Capture the cell that displays the provided text and extract its [X, Y] central coordinate. 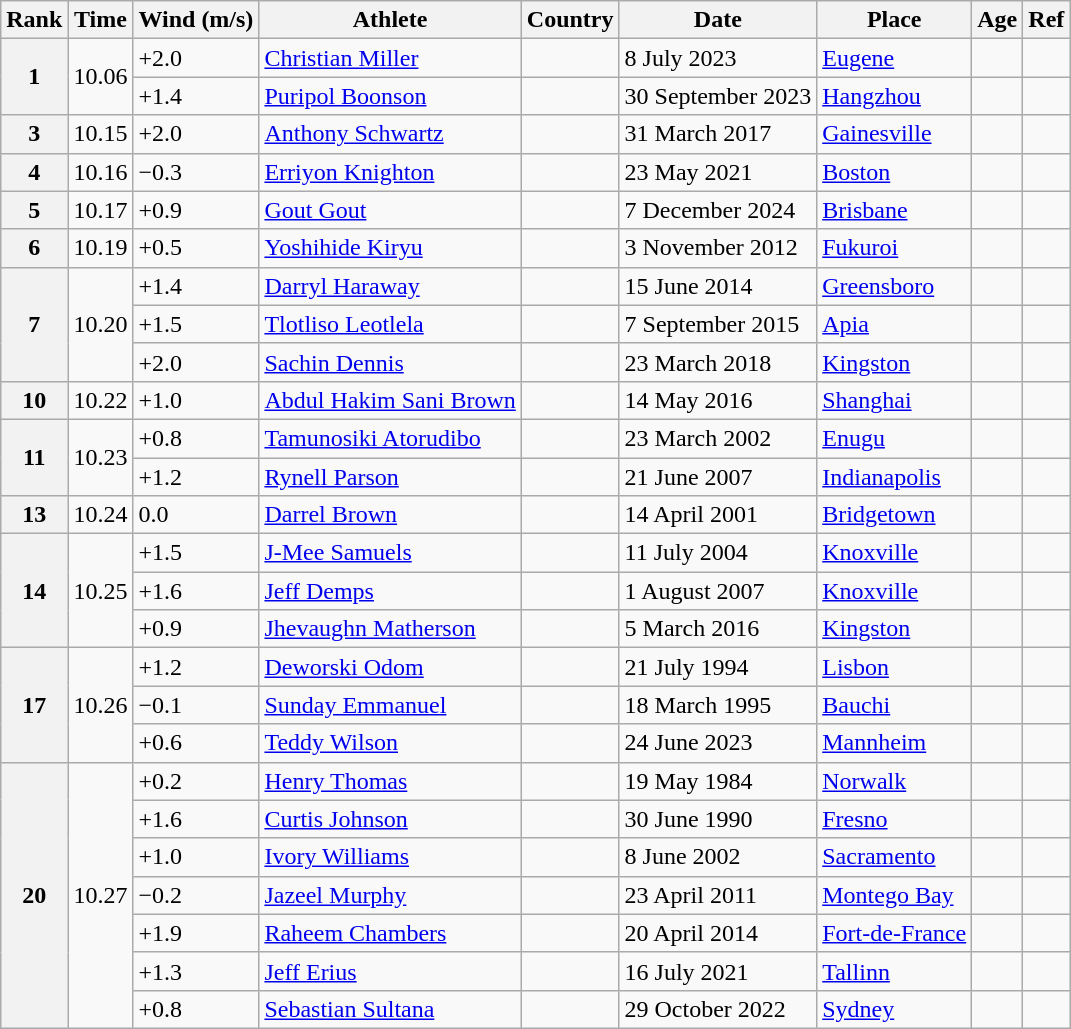
Deworski Odom [390, 667]
10.16 [100, 172]
−0.1 [196, 705]
Bridgetown [894, 515]
10 [34, 400]
24 June 2023 [718, 743]
10.06 [100, 77]
30 June 1990 [718, 819]
Norwalk [894, 781]
Lisbon [894, 667]
Athlete [390, 20]
23 March 2002 [718, 438]
Sachin Dennis [390, 362]
11 July 2004 [718, 553]
Sacramento [894, 857]
Enugu [894, 438]
Jhevaughn Matherson [390, 629]
Fort-de-France [894, 933]
Teddy Wilson [390, 743]
19 May 1984 [718, 781]
Hangzhou [894, 96]
Place [894, 20]
0.0 [196, 515]
Jazeel Murphy [390, 895]
Apia [894, 324]
Fukuroi [894, 248]
Darrel Brown [390, 515]
10.19 [100, 248]
7 December 2024 [718, 210]
17 [34, 705]
Christian Miller [390, 58]
8 June 2002 [718, 857]
Age [998, 20]
+0.5 [196, 248]
Gout Gout [390, 210]
Bauchi [894, 705]
J-Mee Samuels [390, 553]
10.26 [100, 705]
Jeff Demps [390, 591]
13 [34, 515]
+1.9 [196, 933]
10.23 [100, 457]
15 June 2014 [718, 286]
+0.2 [196, 781]
4 [34, 172]
Erriyon Knighton [390, 172]
Darryl Haraway [390, 286]
Rynell Parson [390, 477]
Yoshihide Kiryu [390, 248]
18 March 1995 [718, 705]
Brisbane [894, 210]
Raheem Chambers [390, 933]
−0.3 [196, 172]
Mannheim [894, 743]
5 March 2016 [718, 629]
Tlotliso Leotlela [390, 324]
Eugene [894, 58]
Greensboro [894, 286]
Jeff Erius [390, 971]
20 April 2014 [718, 933]
Country [570, 20]
3 [34, 134]
10.22 [100, 400]
23 April 2011 [718, 895]
Indianapolis [894, 477]
Tamunosiki Atorudibo [390, 438]
Ref [1046, 20]
10.17 [100, 210]
3 November 2012 [718, 248]
14 May 2016 [718, 400]
1 [34, 77]
10.25 [100, 591]
21 July 1994 [718, 667]
Curtis Johnson [390, 819]
14 [34, 591]
Anthony Schwartz [390, 134]
31 March 2017 [718, 134]
Sydney [894, 1009]
Time [100, 20]
Henry Thomas [390, 781]
21 June 2007 [718, 477]
1 August 2007 [718, 591]
Fresno [894, 819]
Ivory Williams [390, 857]
8 July 2023 [718, 58]
16 July 2021 [718, 971]
Shanghai [894, 400]
10.20 [100, 324]
Tallinn [894, 971]
Sunday Emmanuel [390, 705]
Boston [894, 172]
+0.6 [196, 743]
Date [718, 20]
+1.3 [196, 971]
10.27 [100, 895]
Sebastian Sultana [390, 1009]
14 April 2001 [718, 515]
7 [34, 324]
7 September 2015 [718, 324]
23 March 2018 [718, 362]
Puripol Boonson [390, 96]
Abdul Hakim Sani Brown [390, 400]
Rank [34, 20]
−0.2 [196, 895]
5 [34, 210]
Wind (m/s) [196, 20]
6 [34, 248]
20 [34, 895]
10.15 [100, 134]
23 May 2021 [718, 172]
29 October 2022 [718, 1009]
30 September 2023 [718, 96]
10.24 [100, 515]
Gainesville [894, 134]
Montego Bay [894, 895]
11 [34, 457]
